Identify which cell holds the provided text, then report its [X, Y] central coordinate. 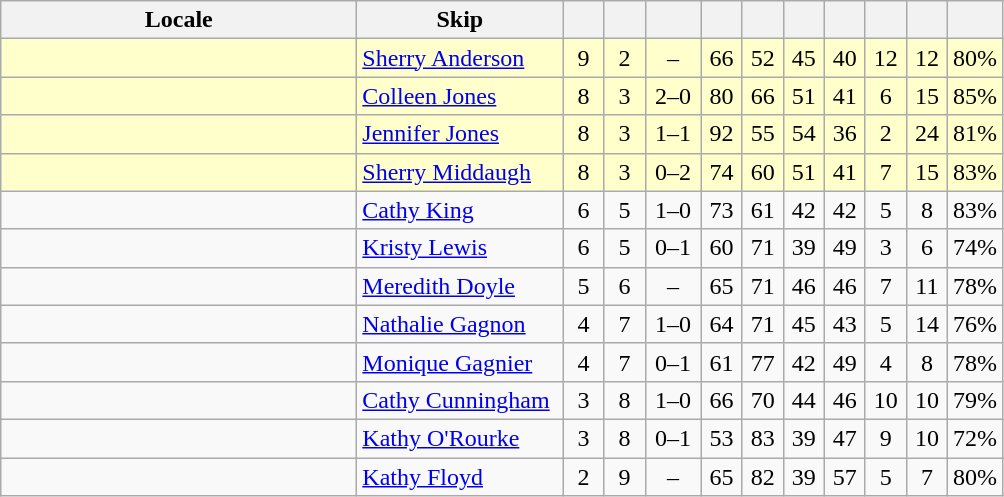
Meredith Doyle [460, 286]
0–2 [673, 172]
92 [722, 134]
74% [974, 248]
Colleen Jones [460, 96]
43 [844, 324]
64 [722, 324]
Cathy Cunningham [460, 400]
57 [844, 477]
11 [926, 286]
Sherry Middaugh [460, 172]
Locale [179, 20]
36 [844, 134]
70 [762, 400]
74 [722, 172]
81% [974, 134]
2–0 [673, 96]
Monique Gagnier [460, 362]
14 [926, 324]
47 [844, 438]
76% [974, 324]
82 [762, 477]
Nathalie Gagnon [460, 324]
Skip [460, 20]
73 [722, 210]
Jennifer Jones [460, 134]
40 [844, 58]
Kathy Floyd [460, 477]
77 [762, 362]
24 [926, 134]
1–1 [673, 134]
53 [722, 438]
Cathy King [460, 210]
54 [804, 134]
79% [974, 400]
80 [722, 96]
44 [804, 400]
72% [974, 438]
Kathy O'Rourke [460, 438]
Sherry Anderson [460, 58]
85% [974, 96]
83 [762, 438]
52 [762, 58]
55 [762, 134]
Kristy Lewis [460, 248]
